From the cell containing the given text, extract its center point as [X, Y] coordinate. 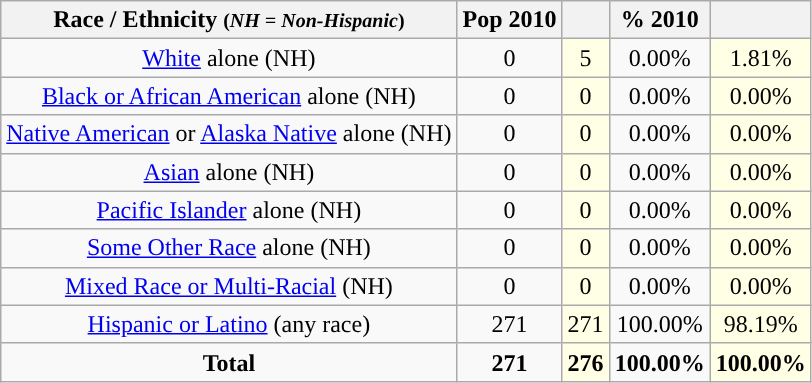
276 [586, 362]
5 [586, 58]
Pacific Islander alone (NH) [229, 210]
Black or African American alone (NH) [229, 96]
Hispanic or Latino (any race) [229, 324]
White alone (NH) [229, 58]
Asian alone (NH) [229, 172]
Total [229, 362]
Race / Ethnicity (NH = Non-Hispanic) [229, 20]
Mixed Race or Multi-Racial (NH) [229, 286]
Some Other Race alone (NH) [229, 248]
98.19% [760, 324]
Pop 2010 [510, 20]
Native American or Alaska Native alone (NH) [229, 134]
1.81% [760, 58]
% 2010 [660, 20]
